Detect which cell encompasses the target text, then output its (X, Y) center coordinate. 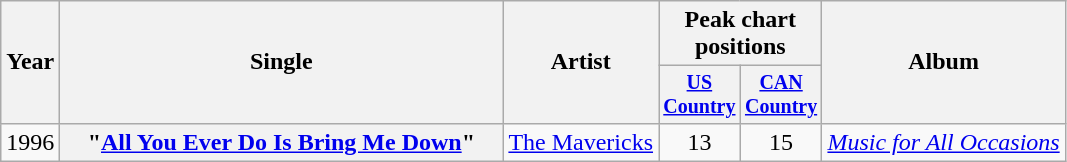
The Mavericks (581, 142)
Single (282, 62)
Year (30, 62)
US Country (700, 94)
Peak chartpositions (740, 34)
Artist (581, 62)
15 (781, 142)
"All You Ever Do Is Bring Me Down" (282, 142)
13 (700, 142)
Album (944, 62)
1996 (30, 142)
CAN Country (781, 94)
Music for All Occasions (944, 142)
